For the text-containing cell, return its midpoint in (x, y) coordinate format. 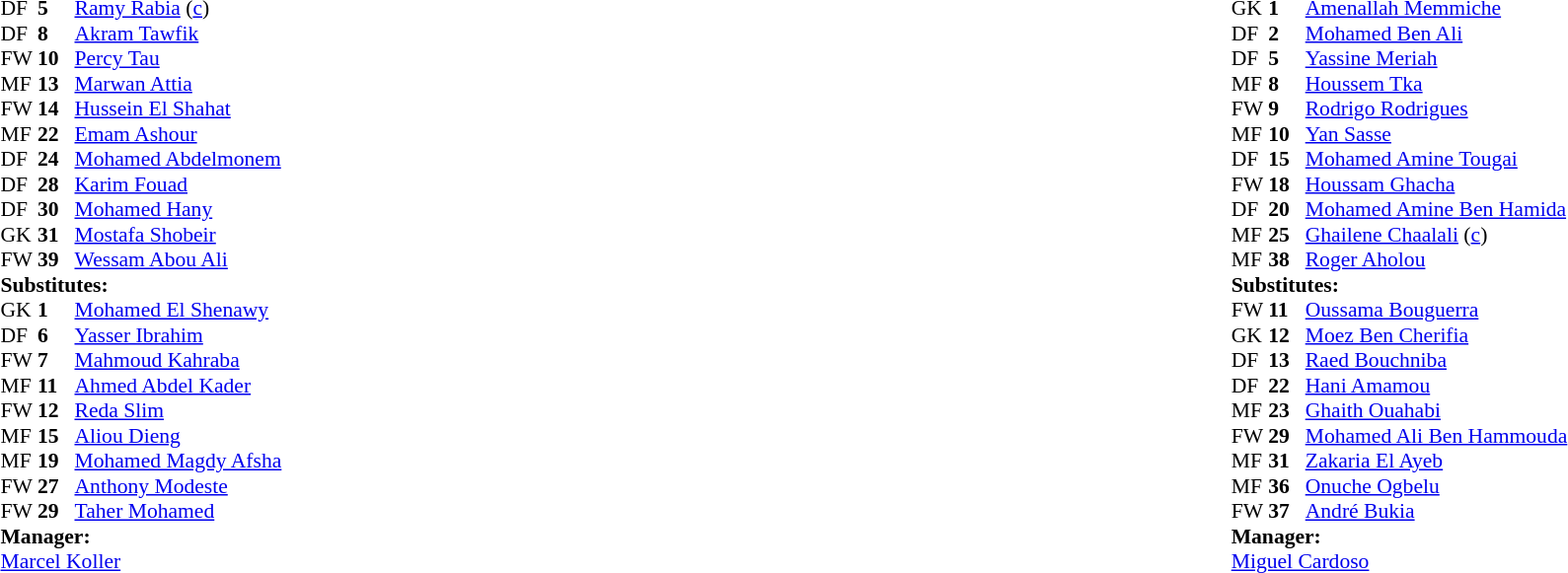
6 (56, 335)
9 (1287, 109)
Percy Tau (179, 58)
Hani Amamou (1437, 386)
Rodrigo Rodrigues (1437, 109)
38 (1287, 259)
Roger Aholou (1437, 259)
30 (56, 210)
Yan Sasse (1437, 134)
Houssam Ghacha (1437, 184)
7 (56, 360)
Mostafa Shobeir (179, 235)
Raed Bouchniba (1437, 360)
Reda Slim (179, 411)
Aliou Dieng (179, 436)
Akram Tawfik (179, 34)
37 (1287, 512)
2 (1287, 34)
36 (1287, 486)
Ghaith Ouahabi (1437, 411)
Emam Ashour (179, 134)
Mohamed Ben Ali (1437, 34)
Wessam Abou Ali (179, 259)
14 (56, 109)
Ghailene Chaalali (c) (1437, 235)
28 (56, 184)
27 (56, 486)
24 (56, 159)
5 (1287, 58)
Yassine Meriah (1437, 58)
Anthony Modeste (179, 486)
Onuche Ogbelu (1437, 486)
39 (56, 259)
Mohamed Abdelmonem (179, 159)
Oussama Bouguerra (1437, 311)
Houssem Tka (1437, 84)
Zakaria El Ayeb (1437, 461)
23 (1287, 411)
Mohamed Amine Tougai (1437, 159)
Mahmoud Kahraba (179, 360)
Mohamed Hany (179, 210)
25 (1287, 235)
André Bukia (1437, 512)
Mohamed Ali Ben Hammouda (1437, 436)
1 (56, 311)
Hussein El Shahat (179, 109)
Moez Ben Cherifia (1437, 335)
Mohamed Amine Ben Hamida (1437, 210)
Mohamed Magdy Afsha (179, 461)
19 (56, 461)
20 (1287, 210)
Taher Mohamed (179, 512)
Yasser Ibrahim (179, 335)
Ahmed Abdel Kader (179, 386)
Mohamed El Shenawy (179, 311)
Karim Fouad (179, 184)
18 (1287, 184)
Marwan Attia (179, 84)
